Pinpoint the cell where the given text exists, returning its (x, y) midpoint coordinate. 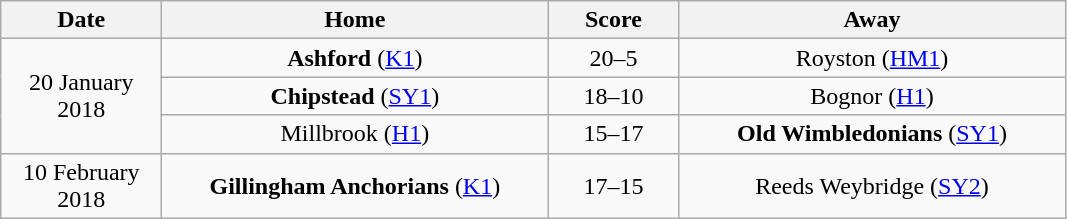
Date (82, 20)
Ashford (K1) (355, 58)
Gillingham Anchorians (K1) (355, 186)
18–10 (614, 96)
Old Wimbledonians (SY1) (872, 134)
Royston (HM1) (872, 58)
Home (355, 20)
Chipstead (SY1) (355, 96)
Millbrook (H1) (355, 134)
15–17 (614, 134)
20 January 2018 (82, 96)
10 February 2018 (82, 186)
Away (872, 20)
Bognor (H1) (872, 96)
17–15 (614, 186)
Reeds Weybridge (SY2) (872, 186)
Score (614, 20)
20–5 (614, 58)
